Return (X, Y) of the center of cell containing provided text 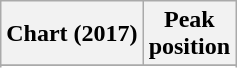
Peakposition (189, 34)
Chart (2017) (72, 34)
